Output the [x, y] coordinate of the center of the cell containing the given text.  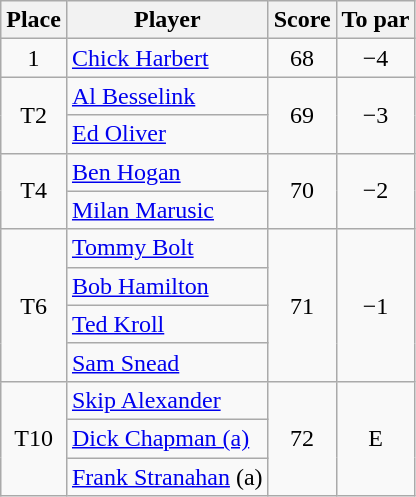
T2 [34, 115]
E [376, 438]
1 [34, 58]
71 [302, 305]
T10 [34, 438]
Place [34, 20]
72 [302, 438]
Ed Oliver [167, 134]
Frank Stranahan (a) [167, 477]
Al Besselink [167, 96]
−4 [376, 58]
−3 [376, 115]
Player [167, 20]
Skip Alexander [167, 400]
Dick Chapman (a) [167, 438]
69 [302, 115]
−1 [376, 305]
Score [302, 20]
Chick Harbert [167, 58]
T6 [34, 305]
Tommy Bolt [167, 248]
Sam Snead [167, 362]
−2 [376, 191]
T4 [34, 191]
68 [302, 58]
Milan Marusic [167, 210]
Ted Kroll [167, 324]
Ben Hogan [167, 172]
Bob Hamilton [167, 286]
70 [302, 191]
To par [376, 20]
